Find where the given text appears and provide that cell's center as (x, y) coordinate. 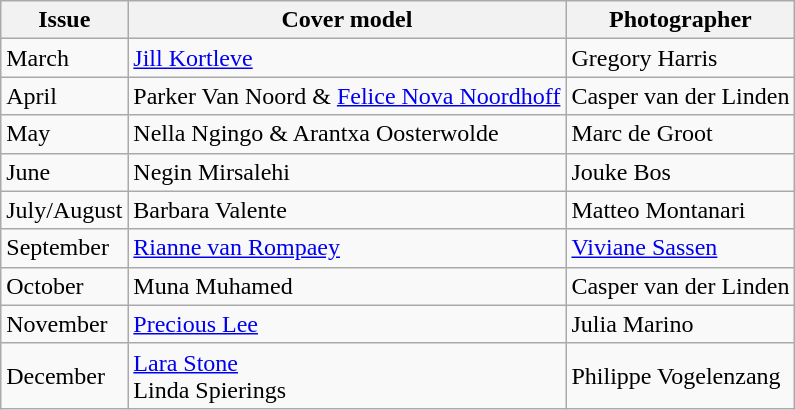
Matteo Montanari (680, 210)
September (64, 248)
Philippe Vogelenzang (680, 376)
Issue (64, 20)
Parker Van Noord & Felice Nova Noordhoff (347, 96)
Julia Marino (680, 324)
Photographer (680, 20)
Cover model (347, 20)
Precious Lee (347, 324)
Nella Ngingo & Arantxa Oosterwolde (347, 134)
April (64, 96)
Gregory Harris (680, 58)
Rianne van Rompaey (347, 248)
May (64, 134)
Jouke Bos (680, 172)
December (64, 376)
Negin Mirsalehi (347, 172)
March (64, 58)
November (64, 324)
Barbara Valente (347, 210)
Muna Muhamed (347, 286)
October (64, 286)
Lara Stone Linda Spierings (347, 376)
June (64, 172)
Viviane Sassen (680, 248)
Marc de Groot (680, 134)
July/August (64, 210)
Jill Kortleve (347, 58)
